Identify which cell holds the provided text, then report its [X, Y] central coordinate. 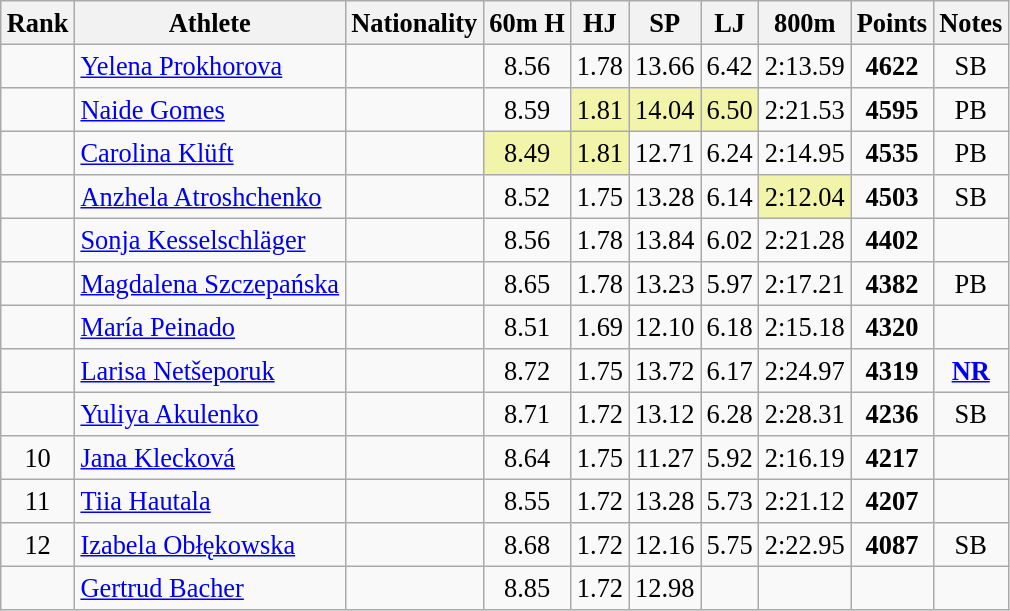
13.72 [664, 371]
2:16.19 [805, 458]
4535 [892, 153]
8.85 [527, 588]
SP [664, 22]
2:13.59 [805, 66]
11.27 [664, 458]
8.72 [527, 371]
2:21.28 [805, 240]
Anzhela Atroshchenko [210, 197]
8.49 [527, 153]
Larisa Netšeporuk [210, 371]
800m [805, 22]
María Peinado [210, 327]
2:21.53 [805, 109]
12.10 [664, 327]
5.92 [729, 458]
4622 [892, 66]
8.68 [527, 545]
Yelena Prokhorova [210, 66]
12.71 [664, 153]
Nationality [414, 22]
6.42 [729, 66]
8.52 [527, 197]
6.28 [729, 414]
5.75 [729, 545]
13.84 [664, 240]
Notes [970, 22]
13.23 [664, 284]
8.59 [527, 109]
13.12 [664, 414]
Sonja Kesselschläger [210, 240]
Naide Gomes [210, 109]
2:21.12 [805, 501]
2:24.97 [805, 371]
2:22.95 [805, 545]
6.14 [729, 197]
4503 [892, 197]
12.16 [664, 545]
Rank [38, 22]
2:14.95 [805, 153]
Tiia Hautala [210, 501]
4402 [892, 240]
60m H [527, 22]
12 [38, 545]
6.02 [729, 240]
11 [38, 501]
4320 [892, 327]
12.98 [664, 588]
6.24 [729, 153]
14.04 [664, 109]
5.97 [729, 284]
2:15.18 [805, 327]
HJ [600, 22]
8.64 [527, 458]
NR [970, 371]
13.66 [664, 66]
8.55 [527, 501]
2:28.31 [805, 414]
Magdalena Szczepańska [210, 284]
6.17 [729, 371]
8.71 [527, 414]
6.18 [729, 327]
8.65 [527, 284]
2:12.04 [805, 197]
Points [892, 22]
Jana Klecková [210, 458]
4382 [892, 284]
4236 [892, 414]
10 [38, 458]
4595 [892, 109]
Carolina Klüft [210, 153]
8.51 [527, 327]
Gertrud Bacher [210, 588]
4087 [892, 545]
Athlete [210, 22]
6.50 [729, 109]
5.73 [729, 501]
2:17.21 [805, 284]
Yuliya Akulenko [210, 414]
4217 [892, 458]
1.69 [600, 327]
Izabela Obłękowska [210, 545]
LJ [729, 22]
4319 [892, 371]
4207 [892, 501]
